Return [x, y] of the center of cell containing provided text 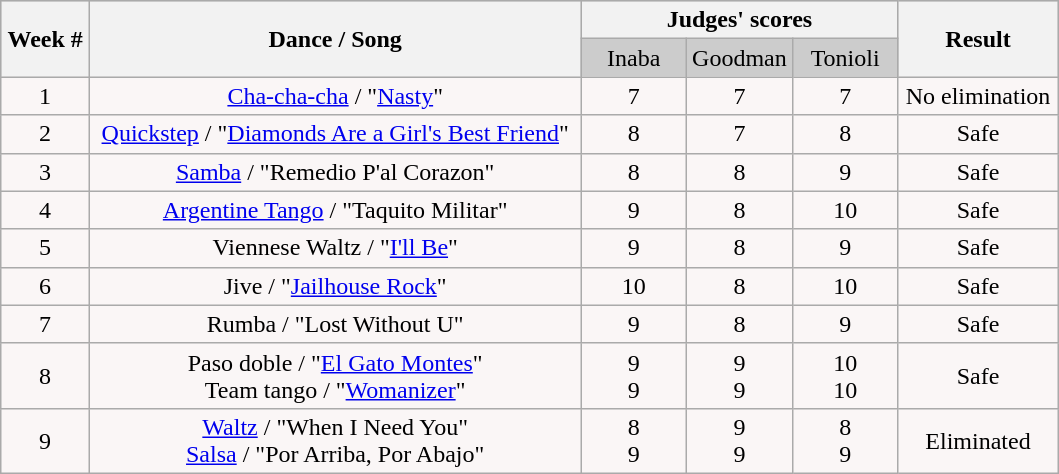
Waltz / "When I Need You"Salsa / "Por Arriba, Por Abajo" [334, 440]
Dance / Song [334, 39]
Tonioli [845, 58]
Quickstep / "Diamonds Are a Girl's Best Friend" [334, 134]
Paso doble / "El Gato Montes"Team tango / "Womanizer" [334, 376]
Viennese Waltz / "I'll Be" [334, 248]
1 [46, 96]
2 [46, 134]
4 [46, 210]
Jive / "Jailhouse Rock" [334, 286]
Argentine Tango / "Taquito Militar" [334, 210]
3 [46, 172]
Cha-cha-cha / "Nasty" [334, 96]
Week # [46, 39]
Rumba / "Lost Without U" [334, 324]
Inaba [634, 58]
Goodman [740, 58]
6 [46, 286]
Judges' scores [740, 20]
5 [46, 248]
No elimination [978, 96]
Result [978, 39]
1010 [845, 376]
Eliminated [978, 440]
Samba / "Remedio P'al Corazon" [334, 172]
